Search for the cell housing the specified text and yield its (X, Y) center coordinate. 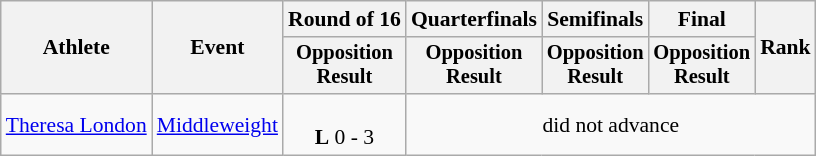
did not advance (611, 124)
L 0 - 3 (344, 124)
Semifinals (596, 19)
Round of 16 (344, 19)
Rank (786, 48)
Event (218, 48)
Athlete (76, 48)
Theresa London (76, 124)
Final (702, 19)
Middleweight (218, 124)
Quarterfinals (474, 19)
